Extract the (X, Y) coordinate from the center of the cell holding the provided text.  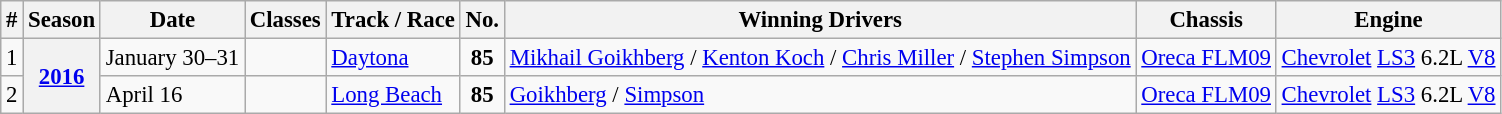
Mikhail Goikhberg / Kenton Koch / Chris Miller / Stephen Simpson (820, 58)
2 (12, 95)
Daytona (393, 58)
Classes (286, 20)
Date (172, 20)
January 30–31 (172, 58)
April 16 (172, 95)
Long Beach (393, 95)
Engine (1388, 20)
Track / Race (393, 20)
Goikhberg / Simpson (820, 95)
2016 (62, 76)
# (12, 20)
Chassis (1206, 20)
Season (62, 20)
No. (482, 20)
1 (12, 58)
Winning Drivers (820, 20)
